Return the (x, y) coordinate for the center point of the cell that contains the specified text.  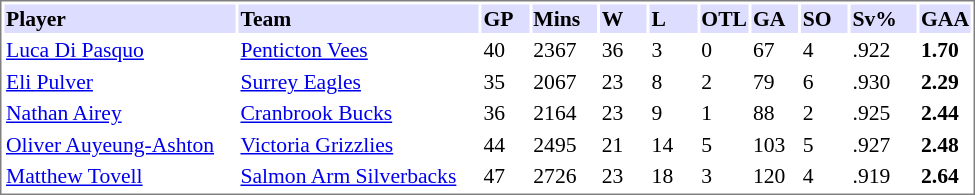
Penticton Vees (359, 50)
1.70 (946, 50)
Player (120, 18)
GAA (946, 18)
88 (774, 113)
8 (674, 82)
.930 (884, 82)
14 (674, 144)
Salmon Arm Silverbacks (359, 176)
W (624, 18)
44 (506, 144)
Mins (565, 18)
79 (774, 82)
2067 (565, 82)
GP (506, 18)
2.29 (946, 82)
2164 (565, 113)
120 (774, 176)
Nathan Airey (120, 113)
40 (506, 50)
Eli Pulver (120, 82)
21 (624, 144)
Team (359, 18)
2726 (565, 176)
2.64 (946, 176)
Oliver Auyeung-Ashton (120, 144)
47 (506, 176)
Cranbrook Bucks (359, 113)
.922 (884, 50)
6 (824, 82)
103 (774, 144)
Victoria Grizzlies (359, 144)
GA (774, 18)
2.44 (946, 113)
2.48 (946, 144)
L (674, 18)
9 (674, 113)
.925 (884, 113)
.919 (884, 176)
67 (774, 50)
2367 (565, 50)
.927 (884, 144)
1 (724, 113)
2495 (565, 144)
18 (674, 176)
OTL (724, 18)
0 (724, 50)
Sv% (884, 18)
Surrey Eagles (359, 82)
Matthew Tovell (120, 176)
35 (506, 82)
Luca Di Pasquo (120, 50)
SO (824, 18)
